Capture the cell that displays the provided text and extract its (X, Y) central coordinate. 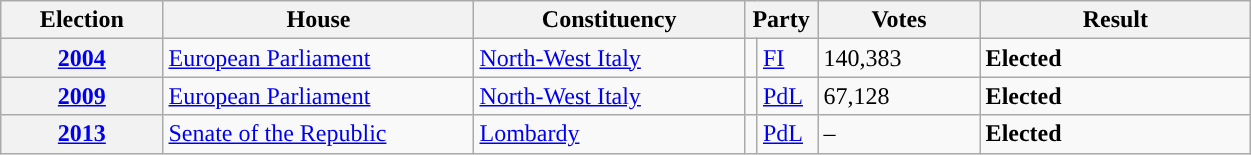
67,128 (899, 96)
– (899, 134)
2013 (82, 134)
Senate of the Republic (318, 134)
140,383 (899, 58)
Lombardy (609, 134)
2009 (82, 96)
Result (1116, 20)
Election (82, 20)
2004 (82, 58)
Party (780, 20)
FI (787, 58)
Constituency (609, 20)
Votes (899, 20)
House (318, 20)
